Locate the cell with the specified text and output its (X, Y) center coordinate. 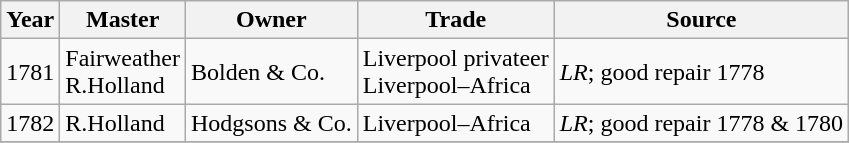
R.Holland (123, 123)
LR; good repair 1778 & 1780 (701, 123)
Source (701, 20)
LR; good repair 1778 (701, 72)
Hodgsons & Co. (271, 123)
Trade (456, 20)
1782 (30, 123)
Year (30, 20)
FairweatherR.Holland (123, 72)
Master (123, 20)
1781 (30, 72)
Bolden & Co. (271, 72)
Liverpool privateerLiverpool–Africa (456, 72)
Liverpool–Africa (456, 123)
Owner (271, 20)
